Detect which cell encompasses the target text, then output its [X, Y] center coordinate. 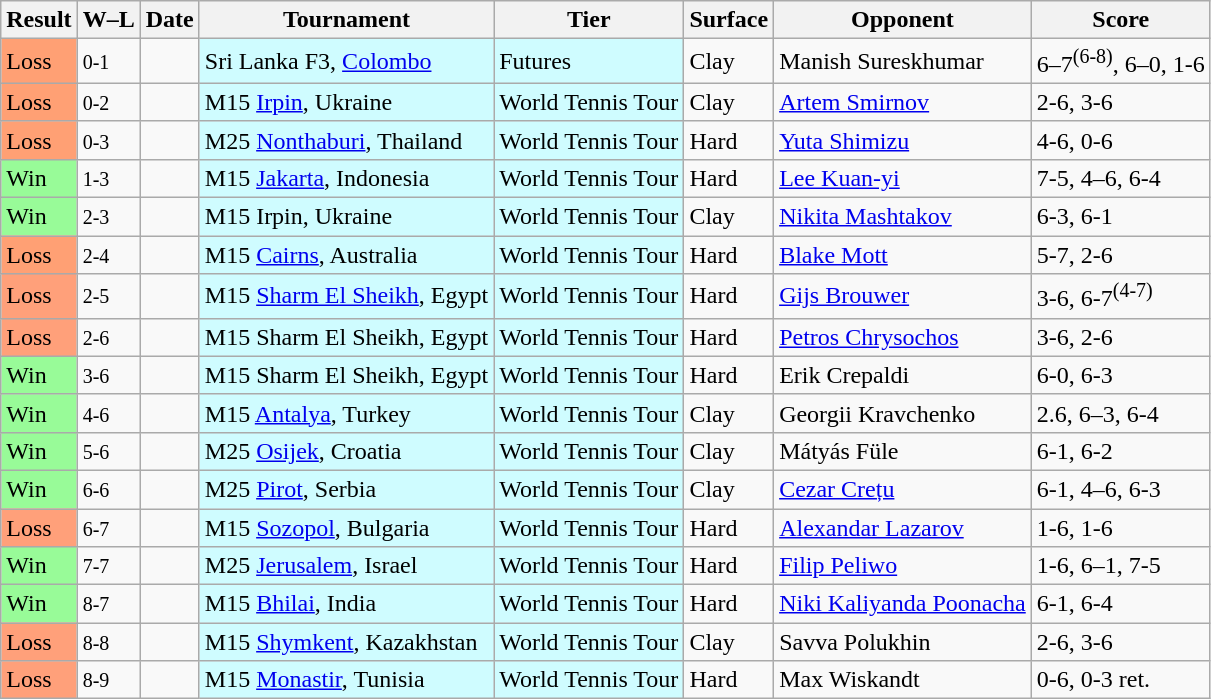
Georgii Kravchenko [903, 413]
Score [1120, 20]
M25 Nonthaburi, Thailand [346, 140]
Futures [589, 62]
6-6 [108, 489]
Filip Peliwo [903, 566]
3-6, 2-6 [1120, 337]
Blake Mott [903, 255]
M15 Jakarta, Indonesia [346, 178]
M15 Bhilai, India [346, 604]
Result [39, 20]
Artem Smirnov [903, 102]
2-3 [108, 217]
M15 Cairns, Australia [346, 255]
Max Wiskandt [903, 680]
M15 Sozopol, Bulgaria [346, 528]
8-8 [108, 642]
1-6, 1-6 [1120, 528]
0-6, 0-3 ret. [1120, 680]
Cezar Crețu [903, 489]
Yuta Shimizu [903, 140]
Sri Lanka F3, Colombo [346, 62]
8-9 [108, 680]
Date [170, 20]
6-3, 6-1 [1120, 217]
3-6 [108, 375]
6-1, 4–6, 6-3 [1120, 489]
7-5, 4–6, 6-4 [1120, 178]
4-6, 0-6 [1120, 140]
Alexandar Lazarov [903, 528]
0-3 [108, 140]
6-7 [108, 528]
M25 Osijek, Croatia [346, 451]
Mátyás Füle [903, 451]
4-6 [108, 413]
6-1, 6-4 [1120, 604]
M15 Shymkent, Kazakhstan [346, 642]
5-6 [108, 451]
Nikita Mashtakov [903, 217]
W–L [108, 20]
Lee Kuan-yi [903, 178]
Manish Sureskhumar [903, 62]
6-0, 6-3 [1120, 375]
1-3 [108, 178]
7-7 [108, 566]
M25 Pirot, Serbia [346, 489]
0-2 [108, 102]
Opponent [903, 20]
Tier [589, 20]
Niki Kaliyanda Poonacha [903, 604]
Tournament [346, 20]
8-7 [108, 604]
2.6, 6–3, 6-4 [1120, 413]
6–7(6-8), 6–0, 1-6 [1120, 62]
Surface [729, 20]
0-1 [108, 62]
1-6, 6–1, 7-5 [1120, 566]
3-6, 6-7(4-7) [1120, 296]
2-4 [108, 255]
M15 Antalya, Turkey [346, 413]
Gijs Brouwer [903, 296]
6-1, 6-2 [1120, 451]
Erik Crepaldi [903, 375]
Savva Polukhin [903, 642]
Petros Chrysochos [903, 337]
2-6 [108, 337]
2-5 [108, 296]
M15 Monastir, Tunisia [346, 680]
5-7, 2-6 [1120, 255]
M25 Jerusalem, Israel [346, 566]
